Detect which cell encompasses the target text, then output its [x, y] center coordinate. 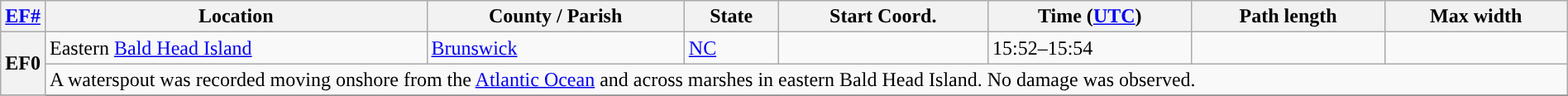
NC [731, 48]
Path length [1288, 17]
County / Parish [556, 17]
Start Coord. [883, 17]
15:52–15:54 [1090, 48]
A waterspout was recorded moving onshore from the Atlantic Ocean and across marshes in eastern Bald Head Island. No damage was observed. [806, 79]
Time (UTC) [1090, 17]
Max width [1475, 17]
Brunswick [556, 48]
EF0 [23, 64]
EF# [23, 17]
State [731, 17]
Location [236, 17]
Eastern Bald Head Island [236, 48]
